Return the (x, y) coordinate for the center point of the cell that contains the specified text.  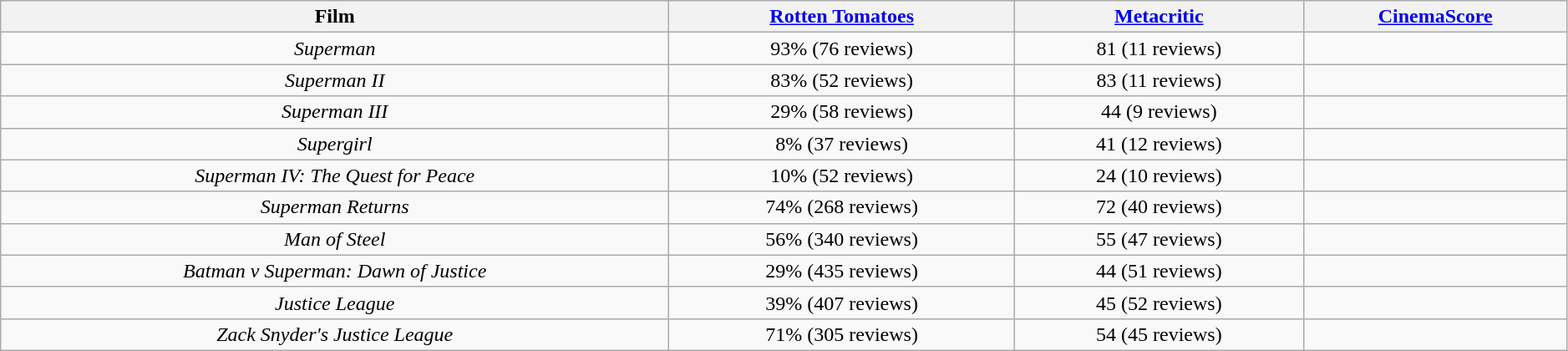
Man of Steel (335, 239)
Superman III (335, 112)
55 (47 reviews) (1160, 239)
45 (52 reviews) (1160, 303)
44 (9 reviews) (1160, 112)
29% (58 reviews) (842, 112)
83 (11 reviews) (1160, 80)
41 (12 reviews) (1160, 144)
Justice League (335, 303)
93% (76 reviews) (842, 48)
81 (11 reviews) (1160, 48)
29% (435 reviews) (842, 271)
Superman IV: The Quest for Peace (335, 175)
83% (52 reviews) (842, 80)
71% (305 reviews) (842, 334)
10% (52 reviews) (842, 175)
Supergirl (335, 144)
54 (45 reviews) (1160, 334)
Superman II (335, 80)
44 (51 reviews) (1160, 271)
72 (40 reviews) (1160, 207)
Superman (335, 48)
Rotten Tomatoes (842, 17)
Batman v Superman: Dawn of Justice (335, 271)
8% (37 reviews) (842, 144)
74% (268 reviews) (842, 207)
Superman Returns (335, 207)
24 (10 reviews) (1160, 175)
39% (407 reviews) (842, 303)
Metacritic (1160, 17)
56% (340 reviews) (842, 239)
CinemaScore (1435, 17)
Film (335, 17)
Zack Snyder's Justice League (335, 334)
